Detect which cell encompasses the target text, then output its (X, Y) center coordinate. 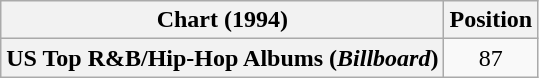
Chart (1994) (222, 20)
Position (491, 20)
US Top R&B/Hip-Hop Albums (Billboard) (222, 58)
87 (491, 58)
